Output the [X, Y] coordinate of the center of the cell containing the given text.  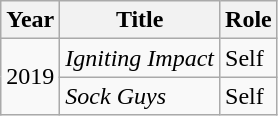
Title [140, 20]
2019 [30, 77]
Role [249, 20]
Year [30, 20]
Sock Guys [140, 96]
Igniting Impact [140, 58]
